Locate the cell with the specified text and output its [x, y] center coordinate. 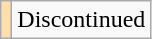
Discontinued [82, 20]
